Identify which cell holds the provided text, then report its [X, Y] central coordinate. 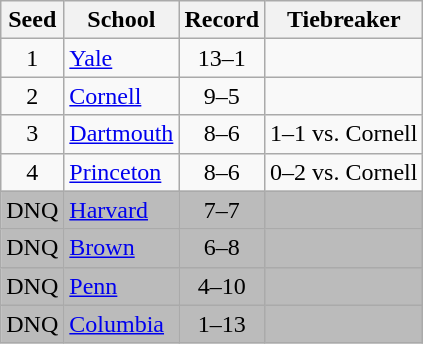
Yale [122, 58]
0–2 vs. Cornell [344, 172]
Harvard [122, 210]
Brown [122, 248]
7–7 [222, 210]
Cornell [122, 96]
Penn [122, 286]
Dartmouth [122, 134]
4 [32, 172]
Columbia [122, 324]
1 [32, 58]
1–13 [222, 324]
3 [32, 134]
4–10 [222, 286]
Tiebreaker [344, 20]
Record [222, 20]
1–1 vs. Cornell [344, 134]
13–1 [222, 58]
Seed [32, 20]
School [122, 20]
2 [32, 96]
6–8 [222, 248]
Princeton [122, 172]
9–5 [222, 96]
